Locate the cell with the specified text and output its (X, Y) center coordinate. 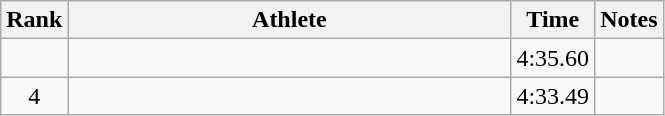
Time (553, 20)
Athlete (290, 20)
4:35.60 (553, 58)
4:33.49 (553, 96)
Notes (629, 20)
4 (34, 96)
Rank (34, 20)
